Extract the [x, y] coordinate from the center of the cell holding the provided text.  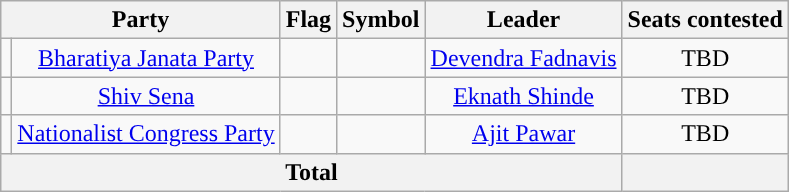
Ajit Pawar [524, 134]
Nationalist Congress Party [146, 134]
Devendra Fadnavis [524, 58]
Symbol [381, 20]
Leader [524, 20]
Party [140, 20]
Bharatiya Janata Party [146, 58]
Shiv Sena [146, 96]
Seats contested [705, 20]
Total [312, 172]
Flag [308, 20]
Eknath Shinde [524, 96]
